Output the (x, y) coordinate of the center of the cell containing the given text.  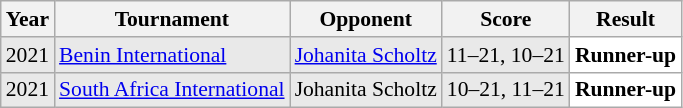
Score (506, 19)
South Africa International (172, 90)
Tournament (172, 19)
10–21, 11–21 (506, 90)
Opponent (366, 19)
Benin International (172, 55)
11–21, 10–21 (506, 55)
Year (28, 19)
Result (626, 19)
